Search for the cell housing the specified text and yield its [X, Y] center coordinate. 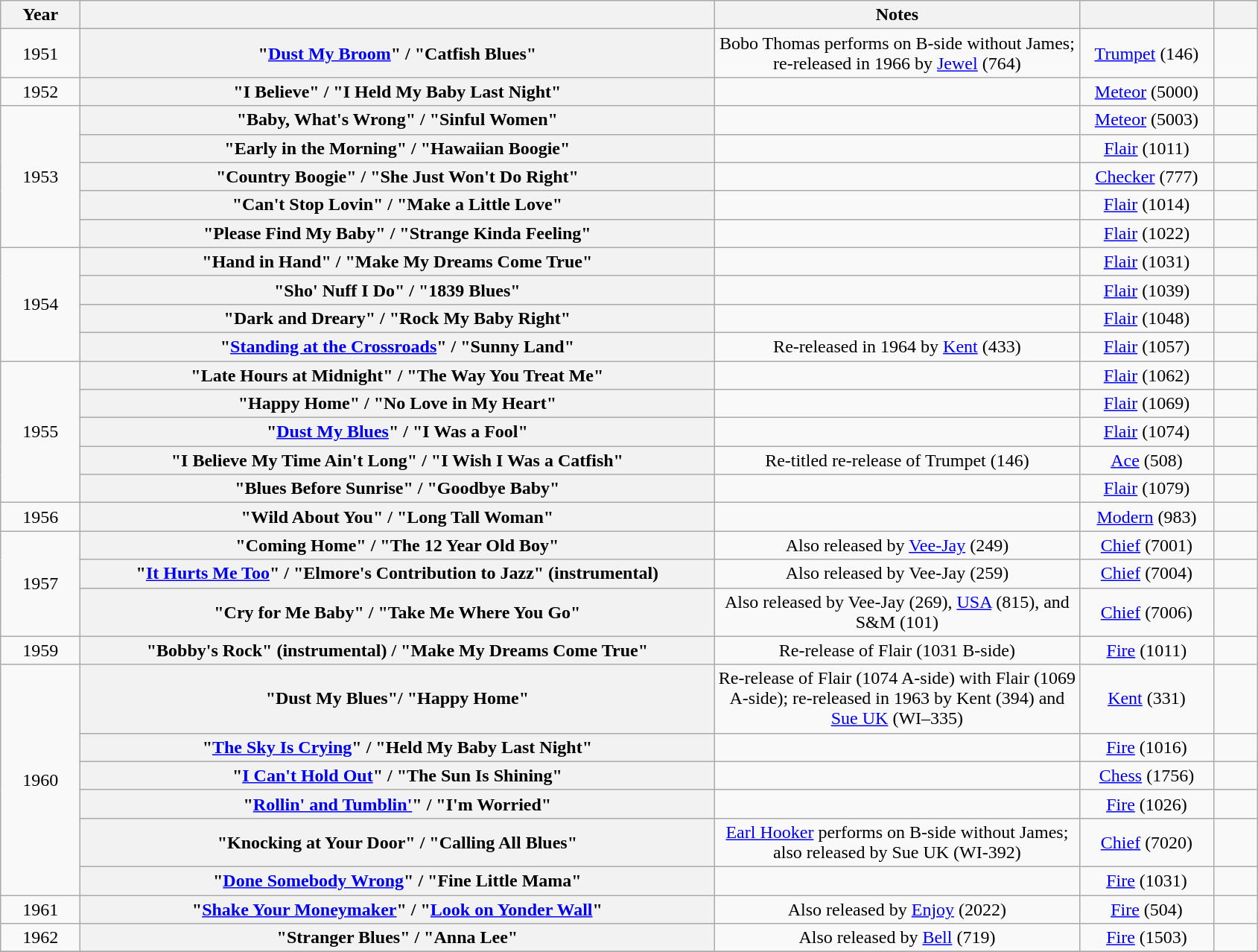
"I Can't Hold Out" / "The Sun Is Shining" [398, 775]
1952 [40, 92]
1953 [40, 177]
Modern (983) [1147, 517]
Kent (331) [1147, 699]
Bobo Thomas performs on B-side without James; re-released in 1966 by Jewel (764) [897, 54]
"Rollin' and Tumblin'" / "I'm Worried" [398, 804]
Also released by Vee-Jay (259) [897, 574]
Fire (1031) [1147, 880]
Flair (1014) [1147, 205]
Meteor (5000) [1147, 92]
Checker (777) [1147, 177]
Meteor (5003) [1147, 120]
Trumpet (146) [1147, 54]
"Hand in Hand" / "Make My Dreams Come True" [398, 261]
1960 [40, 779]
Flair (1057) [1147, 346]
"Late Hours at Midnight" / "The Way You Treat Me" [398, 375]
Flair (1031) [1147, 261]
Flair (1069) [1147, 404]
Chief (7020) [1147, 842]
"Shake Your Moneymaker" / "Look on Yonder Wall" [398, 910]
"Country Boogie" / "She Just Won't Do Right" [398, 177]
Notes [897, 15]
1959 [40, 650]
1957 [40, 584]
"Done Somebody Wrong" / "Fine Little Mama" [398, 880]
"Cry for Me Baby" / "Take Me Where You Go" [398, 612]
1951 [40, 54]
Also released by Enjoy (2022) [897, 910]
Ace (508) [1147, 460]
"Dust My Blues"/ "Happy Home" [398, 699]
Also released by Bell (719) [897, 938]
Re-release of Flair (1074 A-side) with Flair (1069 A-side); re-released in 1963 by Kent (394) and Sue UK (WI–335) [897, 699]
1955 [40, 431]
"Dark and Dreary" / "Rock My Baby Right" [398, 318]
Fire (1011) [1147, 650]
Year [40, 15]
"The Sky Is Crying" / "Held My Baby Last Night" [398, 747]
Fire (1026) [1147, 804]
"I Believe My Time Ain't Long" / "I Wish I Was a Catfish" [398, 460]
1961 [40, 910]
"Can't Stop Lovin" / "Make a Little Love" [398, 205]
"Standing at the Crossroads" / "Sunny Land" [398, 346]
Chief (7006) [1147, 612]
Flair (1039) [1147, 290]
"Blues Before Sunrise" / "Goodbye Baby" [398, 489]
"I Believe" / "I Held My Baby Last Night" [398, 92]
Chess (1756) [1147, 775]
Flair (1074) [1147, 432]
"Happy Home" / "No Love in My Heart" [398, 404]
"It Hurts Me Too" / "Elmore's Contribution to Jazz" (instrumental) [398, 574]
Re-titled re-release of Trumpet (146) [897, 460]
"Wild About You" / "Long Tall Woman" [398, 517]
"Early in the Morning" / "Hawaiian Boogie" [398, 148]
"Coming Home" / "The 12 Year Old Boy" [398, 545]
"Baby, What's Wrong" / "Sinful Women" [398, 120]
1954 [40, 304]
Re-released in 1964 by Kent (433) [897, 346]
Also released by Vee-Jay (249) [897, 545]
1956 [40, 517]
Re-release of Flair (1031 B-side) [897, 650]
Earl Hooker performs on B-side without James; also released by Sue UK (WI-392) [897, 842]
Flair (1022) [1147, 233]
Fire (504) [1147, 910]
Fire (1503) [1147, 938]
"Dust My Broom" / "Catfish Blues" [398, 54]
Flair (1048) [1147, 318]
Also released by Vee-Jay (269), USA (815), and S&M (101) [897, 612]
Chief (7001) [1147, 545]
Fire (1016) [1147, 747]
Flair (1079) [1147, 489]
"Bobby's Rock" (instrumental) / "Make My Dreams Come True" [398, 650]
Flair (1062) [1147, 375]
"Sho' Nuff I Do" / "1839 Blues" [398, 290]
"Dust My Blues" / "I Was a Fool" [398, 432]
1962 [40, 938]
"Knocking at Your Door" / "Calling All Blues" [398, 842]
Flair (1011) [1147, 148]
"Stranger Blues" / "Anna Lee" [398, 938]
"Please Find My Baby" / "Strange Kinda Feeling" [398, 233]
Chief (7004) [1147, 574]
